Return (x, y) of the center of cell containing provided text 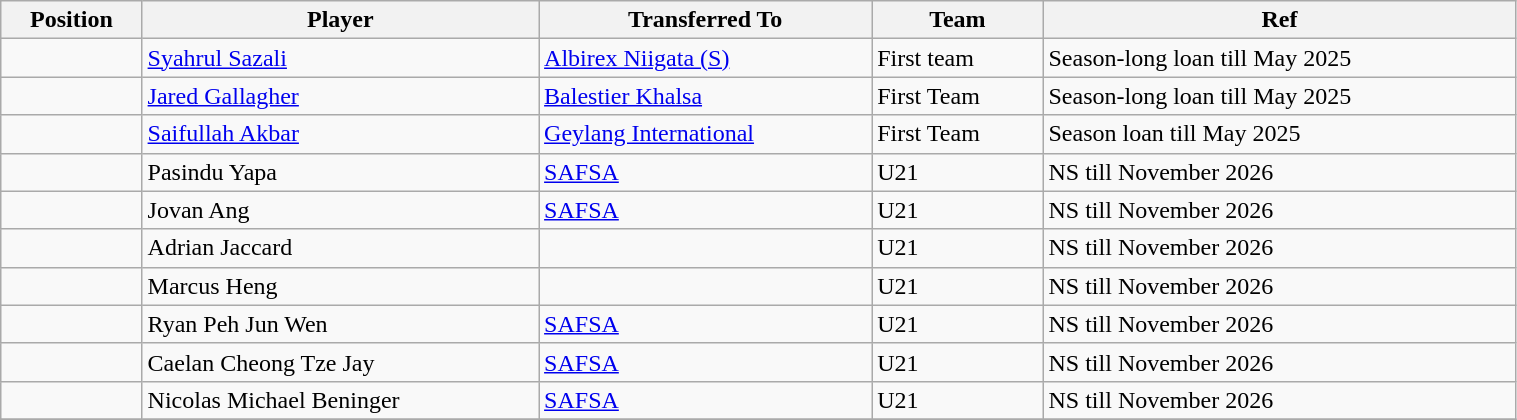
Jovan Ang (340, 210)
Saifullah Akbar (340, 134)
Albirex Niigata (S) (706, 58)
Ref (1280, 20)
Geylang International (706, 134)
Pasindu Yapa (340, 172)
Adrian Jaccard (340, 248)
Ryan Peh Jun Wen (340, 324)
Syahrul Sazali (340, 58)
Season loan till May 2025 (1280, 134)
Jared Gallagher (340, 96)
Position (72, 20)
Marcus Heng (340, 286)
First team (958, 58)
Nicolas Michael Beninger (340, 400)
Transferred To (706, 20)
Balestier Khalsa (706, 96)
Player (340, 20)
Caelan Cheong Tze Jay (340, 362)
Team (958, 20)
